Pinpoint the cell where the given text exists, returning its (x, y) midpoint coordinate. 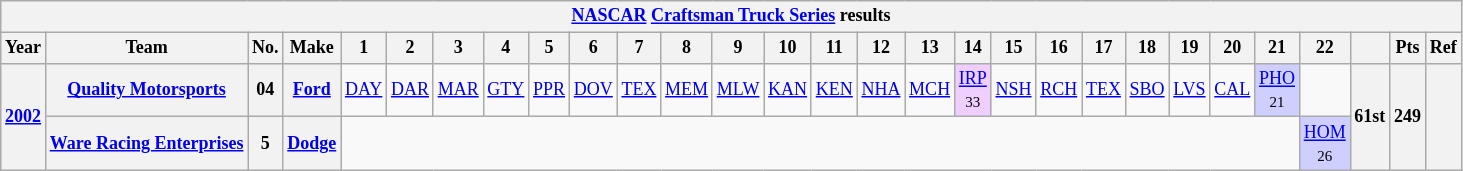
19 (1190, 48)
MAR (458, 90)
Team (146, 48)
CAL (1232, 90)
04 (266, 90)
DOV (593, 90)
Ware Racing Enterprises (146, 144)
17 (1104, 48)
9 (738, 48)
10 (788, 48)
MEM (687, 90)
NSH (1014, 90)
Make (312, 48)
11 (834, 48)
IRP33 (972, 90)
18 (1147, 48)
MLW (738, 90)
2002 (24, 116)
20 (1232, 48)
PPR (550, 90)
KEN (834, 90)
Pts (1408, 48)
4 (506, 48)
Ford (312, 90)
NASCAR Craftsman Truck Series results (731, 16)
13 (930, 48)
MCH (930, 90)
SBO (1147, 90)
15 (1014, 48)
6 (593, 48)
249 (1408, 116)
RCH (1059, 90)
1 (364, 48)
DAY (364, 90)
Year (24, 48)
DAR (410, 90)
2 (410, 48)
61st (1370, 116)
GTY (506, 90)
14 (972, 48)
22 (1324, 48)
LVS (1190, 90)
3 (458, 48)
21 (1278, 48)
No. (266, 48)
7 (639, 48)
NHA (881, 90)
12 (881, 48)
8 (687, 48)
Ref (1443, 48)
HOM26 (1324, 144)
Dodge (312, 144)
PHO21 (1278, 90)
16 (1059, 48)
Quality Motorsports (146, 90)
KAN (788, 90)
